Locate the cell with the specified text and output its [x, y] center coordinate. 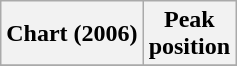
Chart (2006) [72, 34]
Peakposition [189, 34]
